Find where the given text appears and provide that cell's center as (x, y) coordinate. 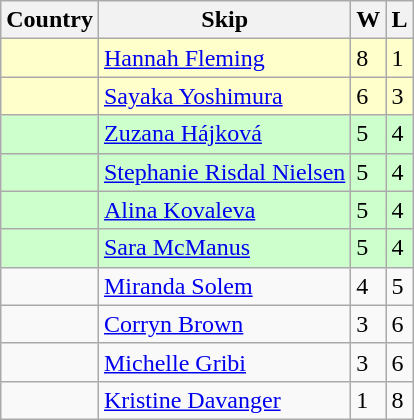
Alina Kovaleva (224, 210)
Sayaka Yoshimura (224, 96)
Country (50, 20)
Hannah Fleming (224, 58)
Zuzana Hájková (224, 134)
Kristine Davanger (224, 400)
Skip (224, 20)
Miranda Solem (224, 286)
Stephanie Risdal Nielsen (224, 172)
Sara McManus (224, 248)
W (368, 20)
Michelle Gribi (224, 362)
L (400, 20)
Corryn Brown (224, 324)
